Scan for the cell matching the given text and deliver its (x, y) coordinate at center. 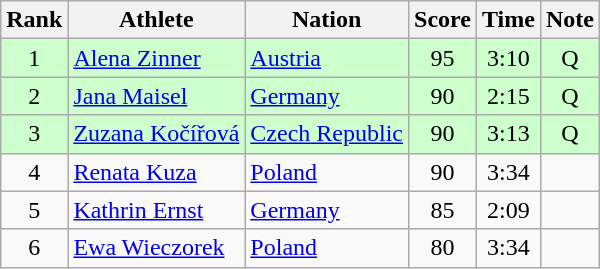
4 (34, 172)
Austria (327, 58)
85 (443, 210)
Alena Zinner (156, 58)
1 (34, 58)
2 (34, 96)
5 (34, 210)
80 (443, 248)
Athlete (156, 20)
95 (443, 58)
Renata Kuza (156, 172)
Ewa Wieczorek (156, 248)
3:13 (508, 134)
3:10 (508, 58)
Kathrin Ernst (156, 210)
Score (443, 20)
Time (508, 20)
3 (34, 134)
Nation (327, 20)
2:09 (508, 210)
Note (570, 20)
Jana Maisel (156, 96)
Czech Republic (327, 134)
6 (34, 248)
Zuzana Kočířová (156, 134)
Rank (34, 20)
2:15 (508, 96)
